Find where the given text appears and provide that cell's center as (x, y) coordinate. 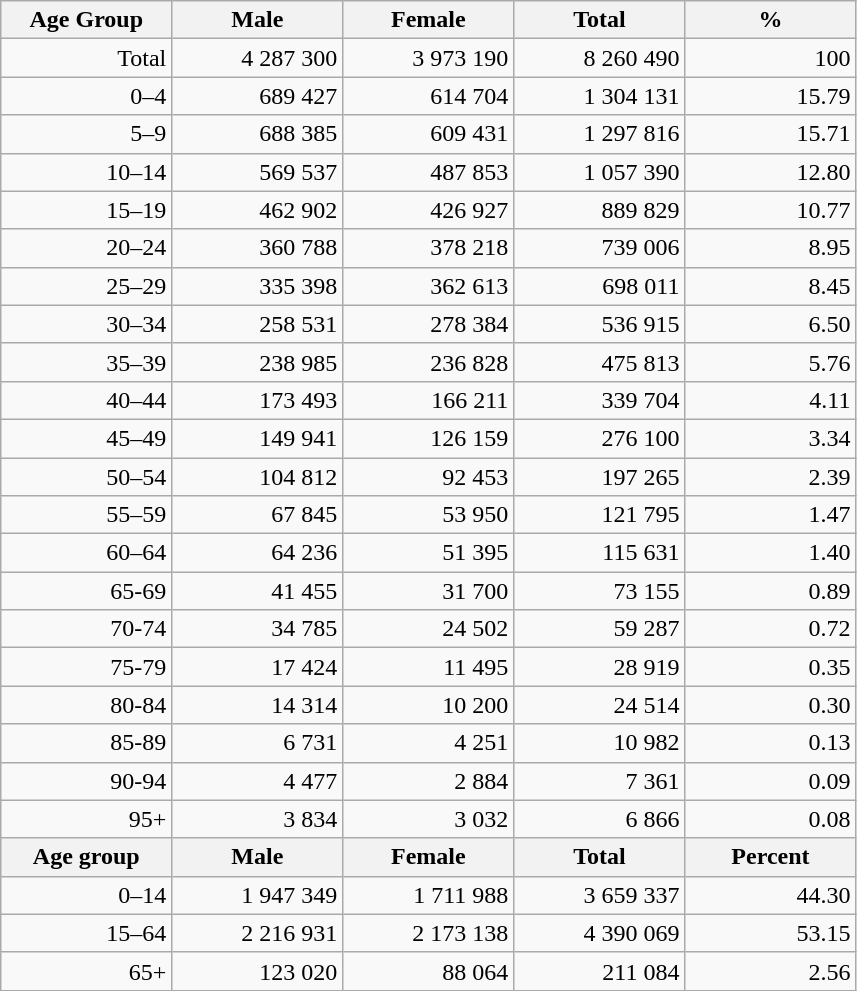
24 514 (600, 705)
70-74 (86, 629)
100 (770, 58)
1 304 131 (600, 96)
0.72 (770, 629)
0–14 (86, 895)
278 384 (428, 324)
276 100 (600, 438)
85-89 (86, 743)
609 431 (428, 134)
4 251 (428, 743)
14 314 (258, 705)
126 159 (428, 438)
15–19 (86, 210)
8.45 (770, 286)
115 631 (600, 553)
Age Group (86, 20)
59 287 (600, 629)
1.47 (770, 515)
426 927 (428, 210)
28 919 (600, 667)
360 788 (258, 248)
95+ (86, 819)
51 395 (428, 553)
2 884 (428, 781)
689 427 (258, 96)
104 812 (258, 477)
475 813 (600, 362)
7 361 (600, 781)
25–29 (86, 286)
2 216 931 (258, 933)
6 731 (258, 743)
17 424 (258, 667)
88 064 (428, 971)
35–39 (86, 362)
121 795 (600, 515)
197 265 (600, 477)
6.50 (770, 324)
65+ (86, 971)
462 902 (258, 210)
5.76 (770, 362)
4 390 069 (600, 933)
569 537 (258, 172)
0.30 (770, 705)
487 853 (428, 172)
536 915 (600, 324)
15.79 (770, 96)
8.95 (770, 248)
73 155 (600, 591)
15–64 (86, 933)
10–14 (86, 172)
2.56 (770, 971)
258 531 (258, 324)
2.39 (770, 477)
90-94 (86, 781)
1 711 988 (428, 895)
614 704 (428, 96)
10 200 (428, 705)
0.89 (770, 591)
3 032 (428, 819)
0.09 (770, 781)
24 502 (428, 629)
30–34 (86, 324)
41 455 (258, 591)
236 828 (428, 362)
238 985 (258, 362)
34 785 (258, 629)
1.40 (770, 553)
166 211 (428, 400)
10.77 (770, 210)
4.11 (770, 400)
2 173 138 (428, 933)
53.15 (770, 933)
67 845 (258, 515)
65-69 (86, 591)
3.34 (770, 438)
123 020 (258, 971)
31 700 (428, 591)
64 236 (258, 553)
11 495 (428, 667)
55–59 (86, 515)
211 084 (600, 971)
0.35 (770, 667)
75-79 (86, 667)
Age group (86, 857)
0–4 (86, 96)
20–24 (86, 248)
688 385 (258, 134)
44.30 (770, 895)
60–64 (86, 553)
335 398 (258, 286)
3 973 190 (428, 58)
0.08 (770, 819)
1 057 390 (600, 172)
50–54 (86, 477)
698 011 (600, 286)
378 218 (428, 248)
45–49 (86, 438)
10 982 (600, 743)
% (770, 20)
3 834 (258, 819)
1 947 349 (258, 895)
4 287 300 (258, 58)
0.13 (770, 743)
4 477 (258, 781)
173 493 (258, 400)
1 297 816 (600, 134)
8 260 490 (600, 58)
92 453 (428, 477)
15.71 (770, 134)
339 704 (600, 400)
80-84 (86, 705)
739 006 (600, 248)
149 941 (258, 438)
6 866 (600, 819)
53 950 (428, 515)
5–9 (86, 134)
889 829 (600, 210)
Percent (770, 857)
40–44 (86, 400)
362 613 (428, 286)
12.80 (770, 172)
3 659 337 (600, 895)
